Provide the (X, Y) coordinate of the cell's center where the given text is located.  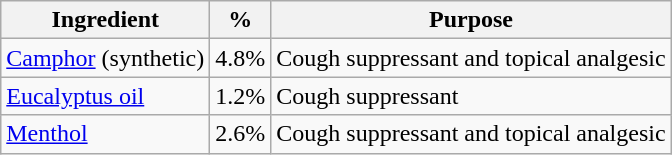
Eucalyptus oil (106, 96)
Purpose (471, 20)
% (240, 20)
2.6% (240, 134)
1.2% (240, 96)
Camphor (synthetic) (106, 58)
Cough suppressant (471, 96)
Ingredient (106, 20)
4.8% (240, 58)
Menthol (106, 134)
